Provide the (X, Y) coordinate of the cell's center where the given text is located.  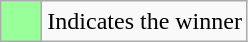
Indicates the winner (145, 22)
